Extract the (x, y) coordinate from the center of the cell holding the provided text.  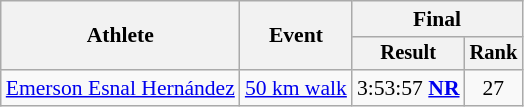
50 km walk (296, 88)
Rank (494, 54)
3:53:57 NR (408, 88)
27 (494, 88)
Emerson Esnal Hernández (120, 88)
Result (408, 54)
Final (437, 19)
Athlete (120, 36)
Event (296, 36)
